Pinpoint the cell where the given text exists, returning its (X, Y) midpoint coordinate. 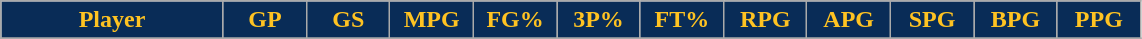
Player (112, 20)
3P% (598, 20)
BPG (1016, 20)
FG% (514, 20)
MPG (432, 20)
SPG (932, 20)
RPG (766, 20)
GP (264, 20)
FT% (682, 20)
APG (848, 20)
GS (348, 20)
PPG (1098, 20)
